Pinpoint the cell where the given text exists, returning its [x, y] midpoint coordinate. 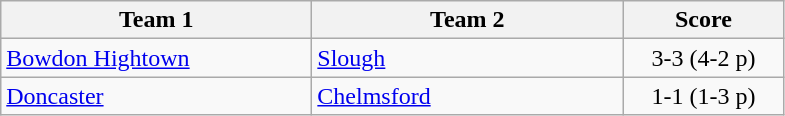
3-3 (4-2 p) [704, 58]
Team 2 [468, 20]
Slough [468, 58]
1-1 (1-3 p) [704, 96]
Score [704, 20]
Chelmsford [468, 96]
Team 1 [156, 20]
Bowdon Hightown [156, 58]
Doncaster [156, 96]
